Locate the cell with the specified text and output its [x, y] center coordinate. 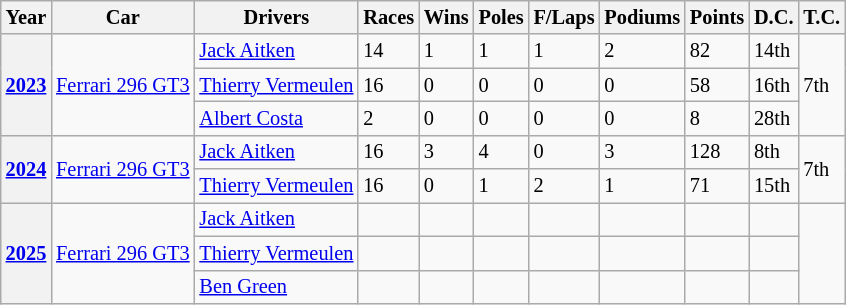
Ben Green [276, 287]
Car [122, 17]
Points [717, 17]
82 [717, 51]
Podiums [642, 17]
14th [774, 51]
2025 [26, 252]
14 [388, 51]
58 [717, 85]
Poles [502, 17]
2023 [26, 84]
128 [717, 152]
4 [502, 152]
D.C. [774, 17]
Year [26, 17]
28th [774, 118]
8th [774, 152]
Albert Costa [276, 118]
16th [774, 85]
71 [717, 186]
Races [388, 17]
15th [774, 186]
Drivers [276, 17]
8 [717, 118]
T.C. [822, 17]
Wins [446, 17]
F/Laps [564, 17]
2024 [26, 168]
